Return the (x, y) coordinate for the center point of the cell that contains the specified text.  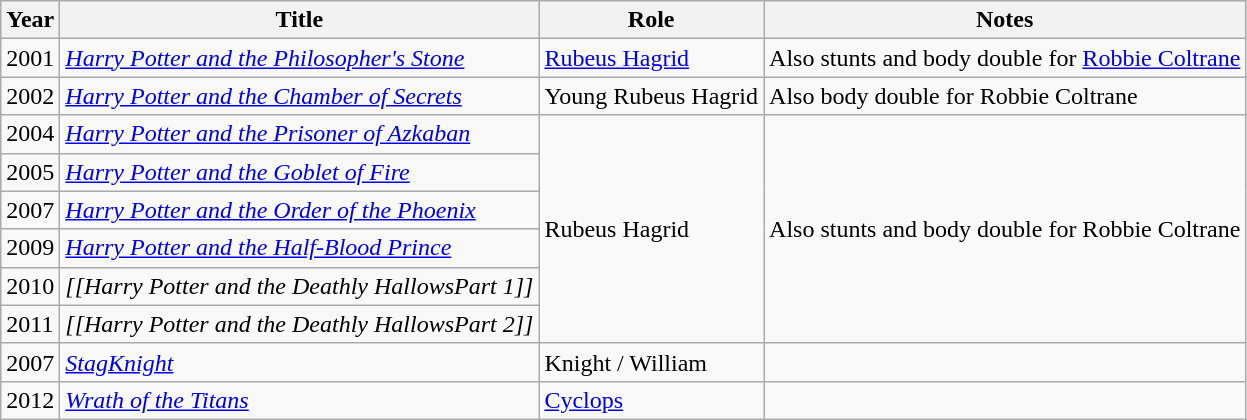
2012 (30, 400)
[[Harry Potter and the Deathly HallowsPart 1]] (300, 286)
Title (300, 20)
StagKnight (300, 362)
Harry Potter and the Half-Blood Prince (300, 248)
Harry Potter and the Philosopher's Stone (300, 58)
2010 (30, 286)
2005 (30, 172)
Knight / William (652, 362)
Year (30, 20)
2001 (30, 58)
Harry Potter and the Chamber of Secrets (300, 96)
Cyclops (652, 400)
Also body double for Robbie Coltrane (1005, 96)
Wrath of the Titans (300, 400)
[[Harry Potter and the Deathly HallowsPart 2]] (300, 324)
Young Rubeus Hagrid (652, 96)
Harry Potter and the Prisoner of Azkaban (300, 134)
Notes (1005, 20)
2009 (30, 248)
2011 (30, 324)
2002 (30, 96)
2004 (30, 134)
Role (652, 20)
Harry Potter and the Order of the Phoenix (300, 210)
Harry Potter and the Goblet of Fire (300, 172)
